Search for the cell housing the specified text and yield its [X, Y] center coordinate. 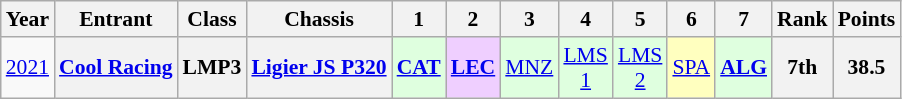
LMP3 [212, 68]
SPA [691, 68]
4 [586, 19]
7 [744, 19]
LMS1 [586, 68]
1 [419, 19]
Rank [802, 19]
5 [640, 19]
6 [691, 19]
Cool Racing [116, 68]
Points [867, 19]
Chassis [318, 19]
3 [529, 19]
CAT [419, 68]
Year [28, 19]
Class [212, 19]
LEC [474, 68]
38.5 [867, 68]
2 [474, 19]
MNZ [529, 68]
LMS2 [640, 68]
2021 [28, 68]
7th [802, 68]
Entrant [116, 19]
ALG [744, 68]
Ligier JS P320 [318, 68]
